For the text-containing cell, return its midpoint in (X, Y) coordinate format. 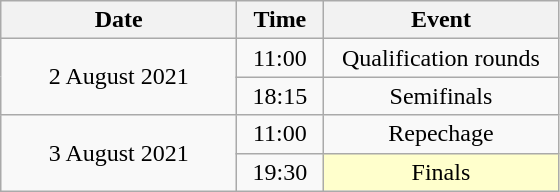
Semifinals (441, 96)
Date (119, 20)
Time (280, 20)
Repechage (441, 134)
Finals (441, 172)
18:15 (280, 96)
19:30 (280, 172)
Qualification rounds (441, 58)
Event (441, 20)
3 August 2021 (119, 153)
2 August 2021 (119, 77)
